Return (X, Y) of the center of cell containing provided text 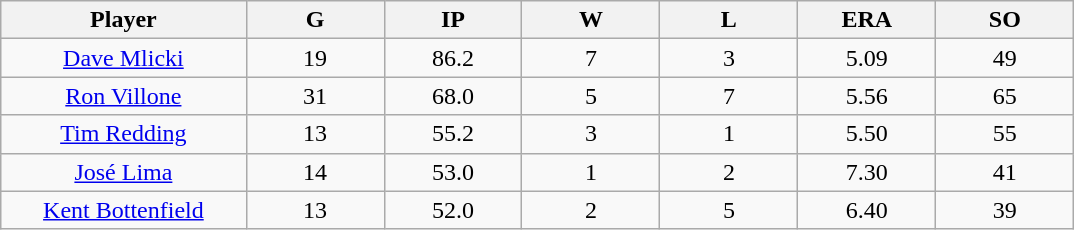
5.56 (867, 96)
ERA (867, 20)
José Lima (124, 172)
65 (1005, 96)
41 (1005, 172)
Tim Redding (124, 134)
49 (1005, 58)
6.40 (867, 210)
19 (315, 58)
86.2 (453, 58)
52.0 (453, 210)
55.2 (453, 134)
W (591, 20)
Kent Bottenfield (124, 210)
7.30 (867, 172)
SO (1005, 20)
53.0 (453, 172)
31 (315, 96)
5.50 (867, 134)
68.0 (453, 96)
IP (453, 20)
L (729, 20)
G (315, 20)
Dave Mlicki (124, 58)
5.09 (867, 58)
Player (124, 20)
39 (1005, 210)
55 (1005, 134)
Ron Villone (124, 96)
14 (315, 172)
